Find where the given text appears and provide that cell's center as (x, y) coordinate. 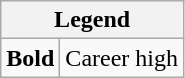
Legend (92, 20)
Bold (30, 58)
Career high (122, 58)
